Scan for the cell matching the given text and deliver its (X, Y) coordinate at center. 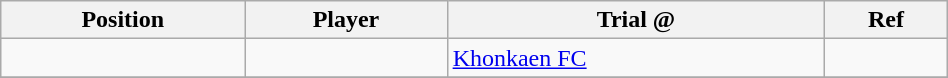
Khonkaen FC (636, 58)
Position (123, 20)
Trial @ (636, 20)
Ref (886, 20)
Player (346, 20)
